For the text-containing cell, return its midpoint in [x, y] coordinate format. 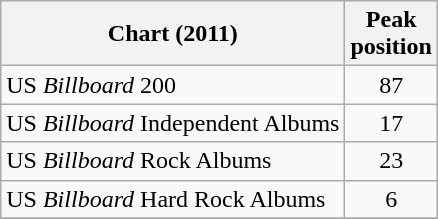
Chart (2011) [173, 34]
US Billboard Hard Rock Albums [173, 199]
87 [391, 85]
US Billboard Rock Albums [173, 161]
US Billboard Independent Albums [173, 123]
6 [391, 199]
US Billboard 200 [173, 85]
Peakposition [391, 34]
17 [391, 123]
23 [391, 161]
